Scan for the cell matching the given text and deliver its (x, y) coordinate at center. 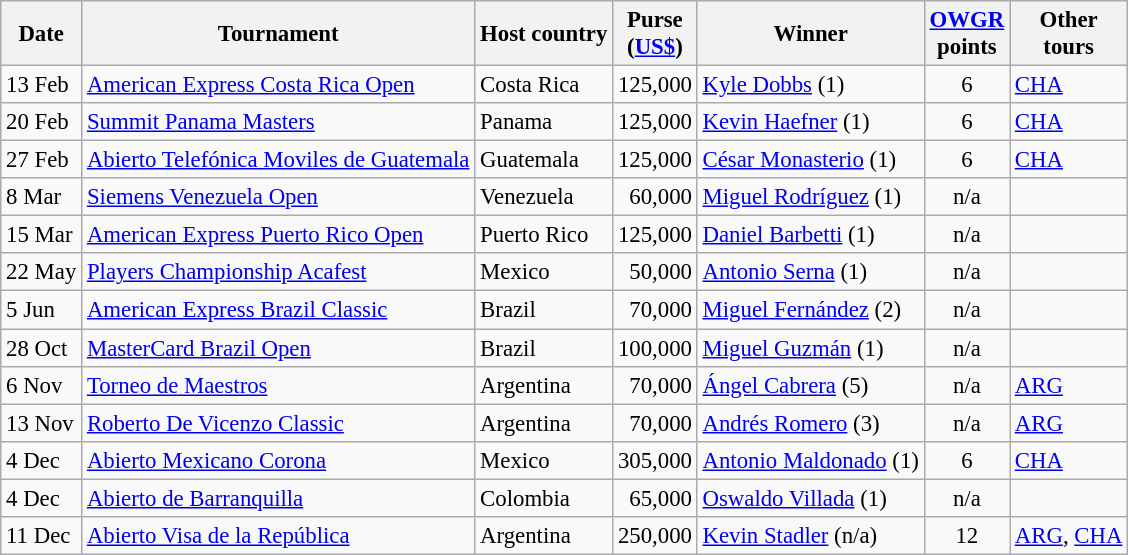
Torneo de Maestros (278, 385)
Oswaldo Villada (1) (810, 498)
Andrés Romero (3) (810, 423)
Miguel Rodríguez (1) (810, 197)
Miguel Fernández (2) (810, 310)
12 (966, 536)
Abierto Visa de la República (278, 536)
American Express Costa Rica Open (278, 85)
Daniel Barbetti (1) (810, 235)
22 May (42, 273)
Costa Rica (544, 85)
Kyle Dobbs (1) (810, 85)
OWGRpoints (966, 34)
Ángel Cabrera (5) (810, 385)
Purse(US$) (656, 34)
Kevin Stadler (n/a) (810, 536)
Colombia (544, 498)
8 Mar (42, 197)
50,000 (656, 273)
15 Mar (42, 235)
Abierto Mexicano Corona (278, 460)
13 Feb (42, 85)
28 Oct (42, 348)
American Express Brazil Classic (278, 310)
11 Dec (42, 536)
Puerto Rico (544, 235)
Players Championship Acafest (278, 273)
Siemens Venezuela Open (278, 197)
250,000 (656, 536)
Venezuela (544, 197)
5 Jun (42, 310)
6 Nov (42, 385)
Host country (544, 34)
Antonio Maldonado (1) (810, 460)
13 Nov (42, 423)
60,000 (656, 197)
65,000 (656, 498)
American Express Puerto Rico Open (278, 235)
Guatemala (544, 160)
Panama (544, 122)
Kevin Haefner (1) (810, 122)
Tournament (278, 34)
Summit Panama Masters (278, 122)
Abierto Telefónica Moviles de Guatemala (278, 160)
Winner (810, 34)
305,000 (656, 460)
20 Feb (42, 122)
Date (42, 34)
100,000 (656, 348)
Roberto De Vicenzo Classic (278, 423)
Othertours (1069, 34)
Abierto de Barranquilla (278, 498)
ARG, CHA (1069, 536)
Miguel Guzmán (1) (810, 348)
MasterCard Brazil Open (278, 348)
27 Feb (42, 160)
Antonio Serna (1) (810, 273)
César Monasterio (1) (810, 160)
